Determine the [X, Y] coordinate at the center of the cell enclosing the given text.  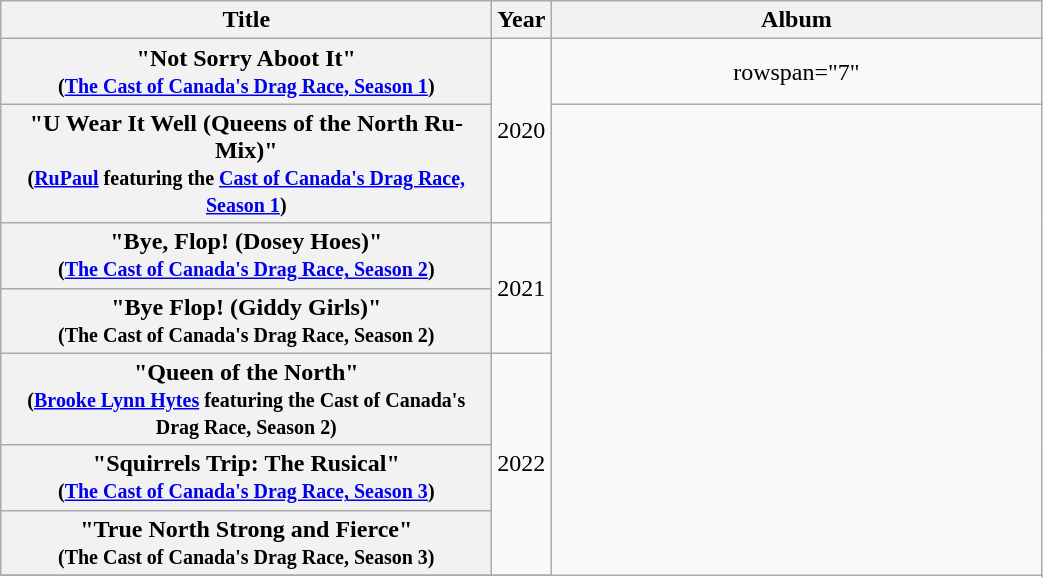
"Squirrels Trip: The Rusical"(The Cast of Canada's Drag Race, Season 3) [246, 478]
"True North Strong and Fierce"(The Cast of Canada's Drag Race, Season 3) [246, 542]
Year [522, 20]
2020 [522, 131]
"Bye, Flop! (Dosey Hoes)"(The Cast of Canada's Drag Race, Season 2) [246, 256]
"Not Sorry Aboot It"(The Cast of Canada's Drag Race, Season 1) [246, 72]
"Bye Flop! (Giddy Girls)"(The Cast of Canada's Drag Race, Season 2) [246, 320]
2022 [522, 464]
"Queen of the North"(Brooke Lynn Hytes featuring the Cast of Canada's Drag Race, Season 2) [246, 399]
2021 [522, 288]
Album [796, 20]
rowspan="7" [796, 72]
"U Wear It Well (Queens of the North Ru-Mix)"(RuPaul featuring the Cast of Canada's Drag Race, Season 1) [246, 164]
Title [246, 20]
